Extract the (x, y) coordinate from the center of the cell holding the provided text.  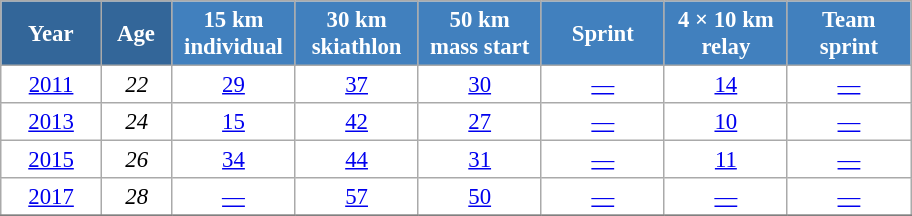
2015 (52, 160)
50 (480, 197)
30 (480, 85)
4 × 10 km relay (726, 34)
Year (52, 34)
15 (234, 122)
44 (356, 160)
14 (726, 85)
37 (356, 85)
2017 (52, 197)
34 (234, 160)
57 (356, 197)
11 (726, 160)
Sprint (602, 34)
29 (234, 85)
24 (136, 122)
Age (136, 34)
50 km mass start (480, 34)
2011 (52, 85)
26 (136, 160)
2013 (52, 122)
31 (480, 160)
Team sprint (848, 34)
28 (136, 197)
42 (356, 122)
30 km skiathlon (356, 34)
10 (726, 122)
27 (480, 122)
15 km individual (234, 34)
22 (136, 85)
